Scan for the cell matching the given text and deliver its [X, Y] coordinate at center. 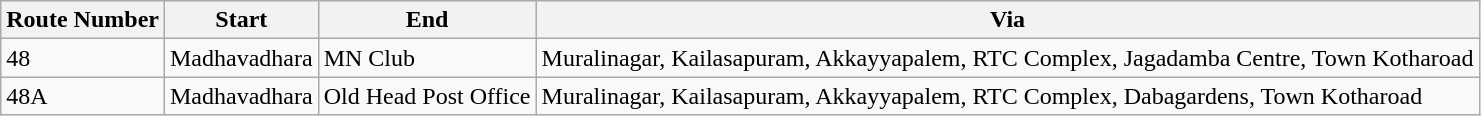
Via [1008, 20]
Muralinagar, Kailasapuram, Akkayyapalem, RTC Complex, Jagadamba Centre, Town Kotharoad [1008, 58]
Muralinagar, Kailasapuram, Akkayyapalem, RTC Complex, Dabagardens, Town Kotharoad [1008, 96]
Start [241, 20]
Old Head Post Office [427, 96]
Route Number [83, 20]
48 [83, 58]
48A [83, 96]
End [427, 20]
MN Club [427, 58]
